Pinpoint the cell where the given text exists, returning its [X, Y] midpoint coordinate. 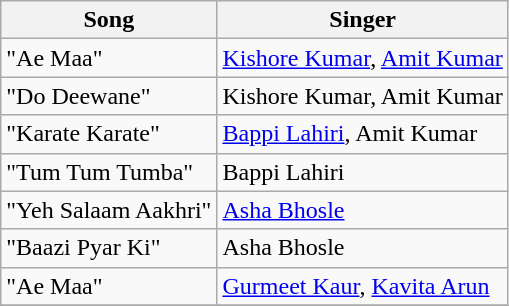
"Do Deewane" [109, 96]
"Yeh Salaam Aakhri" [109, 210]
Bappi Lahiri, Amit Kumar [362, 134]
"Karate Karate" [109, 134]
"Baazi Pyar Ki" [109, 248]
Gurmeet Kaur, Kavita Arun [362, 286]
Singer [362, 20]
Song [109, 20]
"Tum Tum Tumba" [109, 172]
Bappi Lahiri [362, 172]
